Scan for the cell matching the given text and deliver its [X, Y] coordinate at center. 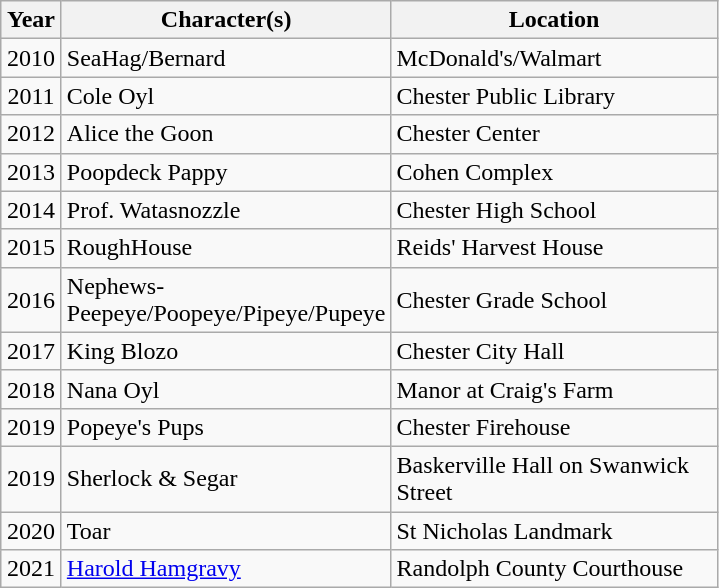
2010 [32, 58]
2021 [32, 569]
McDonald's/Walmart [554, 58]
Popeye's Pups [226, 427]
Year [32, 20]
2014 [32, 210]
Nephews-Peepeye/Poopeye/Pipeye/Pupeye [226, 300]
Chester Public Library [554, 96]
Harold Hamgravy [226, 569]
2015 [32, 248]
Toar [226, 531]
2013 [32, 172]
RoughHouse [226, 248]
Baskerville Hall on Swanwick Street [554, 478]
2012 [32, 134]
Alice the Goon [226, 134]
Cole Oyl [226, 96]
2017 [32, 351]
Nana Oyl [226, 389]
Chester Firehouse [554, 427]
Poopdeck Pappy [226, 172]
St Nicholas Landmark [554, 531]
SeaHag/Bernard [226, 58]
Chester Center [554, 134]
2020 [32, 531]
Manor at Craig's Farm [554, 389]
King Blozo [226, 351]
Character(s) [226, 20]
Chester Grade School [554, 300]
Prof. Watasnozzle [226, 210]
Randolph County Courthouse [554, 569]
Chester High School [554, 210]
Chester City Hall [554, 351]
Location [554, 20]
Reids' Harvest House [554, 248]
2018 [32, 389]
Sherlock & Segar [226, 478]
2016 [32, 300]
2011 [32, 96]
Cohen Complex [554, 172]
